Return the [x, y] coordinate for the center point of the cell that contains the specified text.  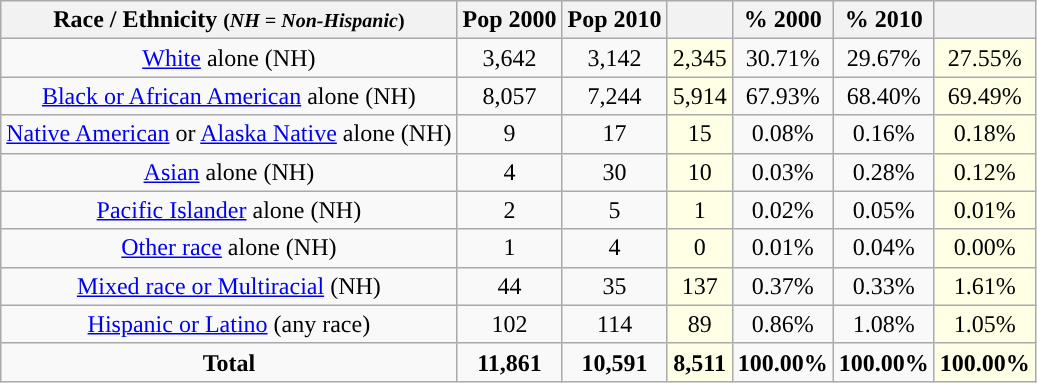
10,591 [614, 362]
1.05% [984, 324]
0.16% [884, 134]
Other race alone (NH) [229, 248]
% 2000 [782, 20]
Total [229, 362]
44 [510, 286]
0.02% [782, 210]
68.40% [884, 96]
0.28% [884, 172]
0.86% [782, 324]
3,642 [510, 58]
5,914 [700, 96]
1.08% [884, 324]
102 [510, 324]
0.00% [984, 248]
30.71% [782, 58]
Mixed race or Multiracial (NH) [229, 286]
0.03% [782, 172]
3,142 [614, 58]
0.37% [782, 286]
Pacific Islander alone (NH) [229, 210]
0.04% [884, 248]
7,244 [614, 96]
0.33% [884, 286]
Pop 2010 [614, 20]
0.05% [884, 210]
17 [614, 134]
1.61% [984, 286]
10 [700, 172]
0.12% [984, 172]
0.18% [984, 134]
89 [700, 324]
35 [614, 286]
0.08% [782, 134]
% 2010 [884, 20]
114 [614, 324]
30 [614, 172]
Race / Ethnicity (NH = Non-Hispanic) [229, 20]
2,345 [700, 58]
69.49% [984, 96]
27.55% [984, 58]
15 [700, 134]
9 [510, 134]
Pop 2000 [510, 20]
8,511 [700, 362]
Black or African American alone (NH) [229, 96]
0 [700, 248]
137 [700, 286]
Native American or Alaska Native alone (NH) [229, 134]
5 [614, 210]
67.93% [782, 96]
2 [510, 210]
Asian alone (NH) [229, 172]
11,861 [510, 362]
8,057 [510, 96]
Hispanic or Latino (any race) [229, 324]
White alone (NH) [229, 58]
29.67% [884, 58]
